Output the (x, y) coordinate of the center of the cell containing the given text.  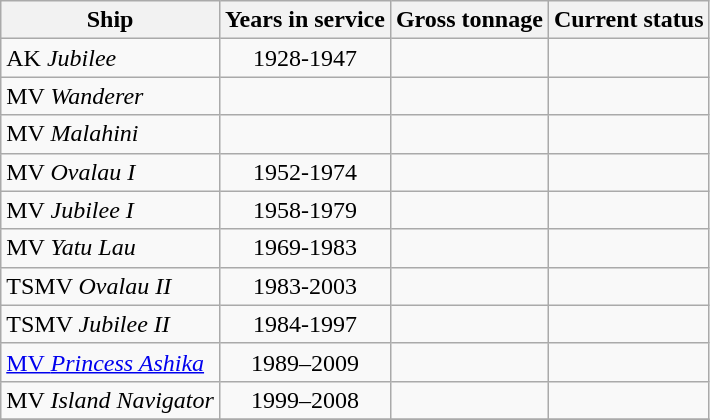
Ship (110, 20)
MV Ovalau I (110, 172)
Gross tonnage (469, 20)
MV Jubilee I (110, 210)
1958-1979 (304, 210)
MV Island Navigator (110, 400)
TSMV Jubilee II (110, 324)
1984-1997 (304, 324)
Years in service (304, 20)
MV Princess Ashika (110, 362)
MV Wanderer (110, 96)
TSMV Ovalau II (110, 286)
1983-2003 (304, 286)
MV Yatu Lau (110, 248)
Current status (628, 20)
AK Jubilee (110, 58)
MV Malahini (110, 134)
1969-1983 (304, 248)
1989–2009 (304, 362)
1928-1947 (304, 58)
1999–2008 (304, 400)
1952-1974 (304, 172)
